Output the (x, y) coordinate of the center of the cell containing the given text.  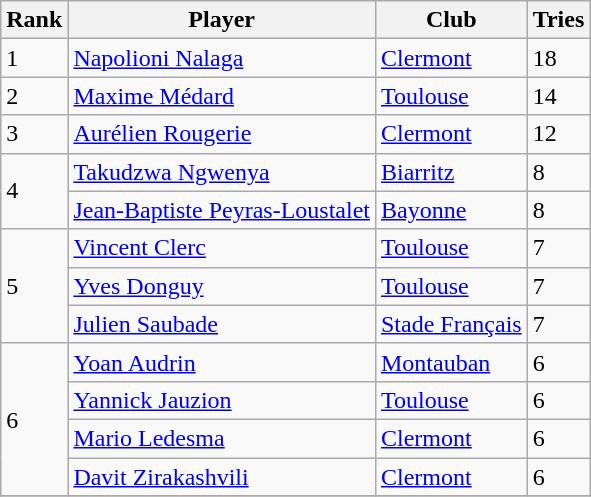
Vincent Clerc (222, 248)
Jean-Baptiste Peyras-Loustalet (222, 210)
Montauban (451, 362)
Julien Saubade (222, 324)
Yoan Audrin (222, 362)
Yves Donguy (222, 286)
Biarritz (451, 172)
Bayonne (451, 210)
18 (558, 58)
Takudzwa Ngwenya (222, 172)
4 (34, 191)
5 (34, 286)
Napolioni Nalaga (222, 58)
12 (558, 134)
Davit Zirakashvili (222, 477)
1 (34, 58)
2 (34, 96)
14 (558, 96)
Rank (34, 20)
3 (34, 134)
Tries (558, 20)
Club (451, 20)
Maxime Médard (222, 96)
Aurélien Rougerie (222, 134)
Yannick Jauzion (222, 400)
Mario Ledesma (222, 438)
Player (222, 20)
Stade Français (451, 324)
